For the text-containing cell, return its midpoint in (X, Y) coordinate format. 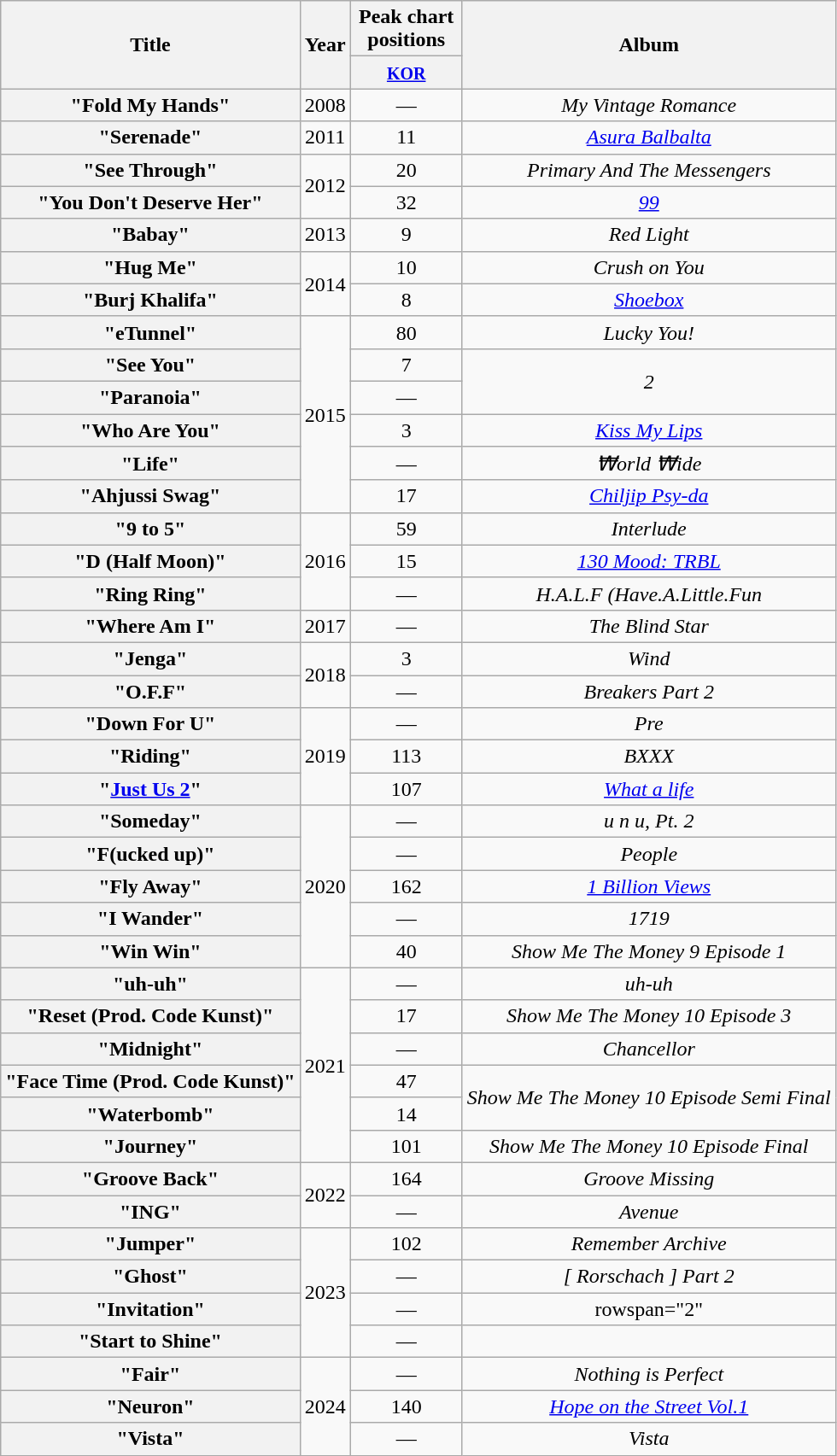
"Face Time (Prod. Code Kunst)" (150, 1081)
"Where Am I" (150, 626)
101 (407, 1146)
99 (649, 202)
Album (649, 44)
Avenue (649, 1212)
"Jenga" (150, 658)
"D (Half Moon)" (150, 561)
rowspan="2" (649, 1309)
"Just Us 2" (150, 789)
"Someday" (150, 822)
KOR (407, 73)
"Fly Away" (150, 886)
162 (407, 886)
Primary And The Messengers (649, 170)
"Down For U" (150, 724)
What a life (649, 789)
2022 (325, 1195)
2021 (325, 1065)
People (649, 854)
7 (407, 365)
"You Don't Deserve Her" (150, 202)
Hope on the Street Vol.1 (649, 1406)
8 (407, 300)
H.A.L.F (Have.A.Little.Fun (649, 594)
[ Rorschach ] Part 2 (649, 1277)
"Invitation" (150, 1309)
"Serenade" (150, 137)
"Reset (Prod. Code Kunst)" (150, 1016)
1719 (649, 919)
"Ghost" (150, 1277)
Interlude (649, 529)
Chancellor (649, 1049)
Show Me The Money 10 Episode Semi Final (649, 1097)
"Ring Ring" (150, 594)
"Paranoia" (150, 397)
Peak chart positions (407, 29)
Nothing is Perfect (649, 1374)
My Vintage Romance (649, 105)
130 Mood: TRBL (649, 561)
2023 (325, 1293)
"I Wander" (150, 919)
"Who Are You" (150, 430)
80 (407, 332)
2024 (325, 1406)
"See You" (150, 365)
Chiljip Psy-da (649, 496)
164 (407, 1178)
"See Through" (150, 170)
"Riding" (150, 757)
9 (407, 235)
10 (407, 267)
11 (407, 137)
20 (407, 170)
"Win Win" (150, 951)
14 (407, 1114)
u n u, Pt. 2 (649, 822)
Shoebox (649, 300)
2014 (325, 284)
2020 (325, 886)
"Life" (150, 464)
Breakers Part 2 (649, 691)
Remember Archive (649, 1244)
2008 (325, 105)
Pre (649, 724)
15 (407, 561)
2 (649, 381)
113 (407, 757)
uh-uh (649, 984)
"O.F.F" (150, 691)
Groove Missing (649, 1178)
"uh-uh" (150, 984)
"Babay" (150, 235)
1 Billion Views (649, 886)
Show Me The Money 10 Episode Final (649, 1146)
2013 (325, 235)
Kiss My Lips (649, 430)
"Vista" (150, 1439)
Red Light (649, 235)
"Journey" (150, 1146)
2012 (325, 186)
"F(ucked up)" (150, 854)
BXXX (649, 757)
Wind (649, 658)
"Fair" (150, 1374)
"Waterbomb" (150, 1114)
"Ahjussi Swag" (150, 496)
Asura Balbalta (649, 137)
102 (407, 1244)
"Burj Khalifa" (150, 300)
107 (407, 789)
Year (325, 44)
Crush on You (649, 267)
"Neuron" (150, 1406)
Show Me The Money 9 Episode 1 (649, 951)
2011 (325, 137)
2016 (325, 561)
"ING" (150, 1212)
"Start to Shine" (150, 1342)
140 (407, 1406)
Show Me The Money 10 Episode 3 (649, 1016)
Vista (649, 1439)
"9 to 5" (150, 529)
2019 (325, 757)
Lucky You! (649, 332)
₩orld ₩ide (649, 464)
Title (150, 44)
59 (407, 529)
"Fold My Hands" (150, 105)
"Groove Back" (150, 1178)
2017 (325, 626)
The Blind Star (649, 626)
"Jumper" (150, 1244)
40 (407, 951)
2018 (325, 675)
32 (407, 202)
2015 (325, 414)
"Hug Me" (150, 267)
47 (407, 1081)
"Midnight" (150, 1049)
"eTunnel" (150, 332)
